Extract the (x, y) coordinate from the center of the cell holding the provided text.  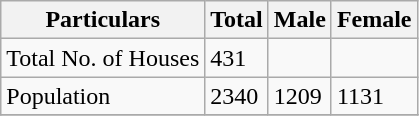
1131 (374, 96)
Total (237, 20)
Population (103, 96)
1209 (300, 96)
431 (237, 58)
2340 (237, 96)
Female (374, 20)
Total No. of Houses (103, 58)
Male (300, 20)
Particulars (103, 20)
